Search for the cell housing the specified text and yield its (x, y) center coordinate. 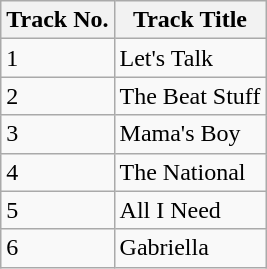
Track No. (58, 20)
Let's Talk (190, 58)
2 (58, 96)
Track Title (190, 20)
Mama's Boy (190, 134)
The Beat Stuff (190, 96)
The National (190, 172)
4 (58, 172)
All I Need (190, 210)
6 (58, 248)
5 (58, 210)
1 (58, 58)
3 (58, 134)
Gabriella (190, 248)
